Detect which cell encompasses the target text, then output its [X, Y] center coordinate. 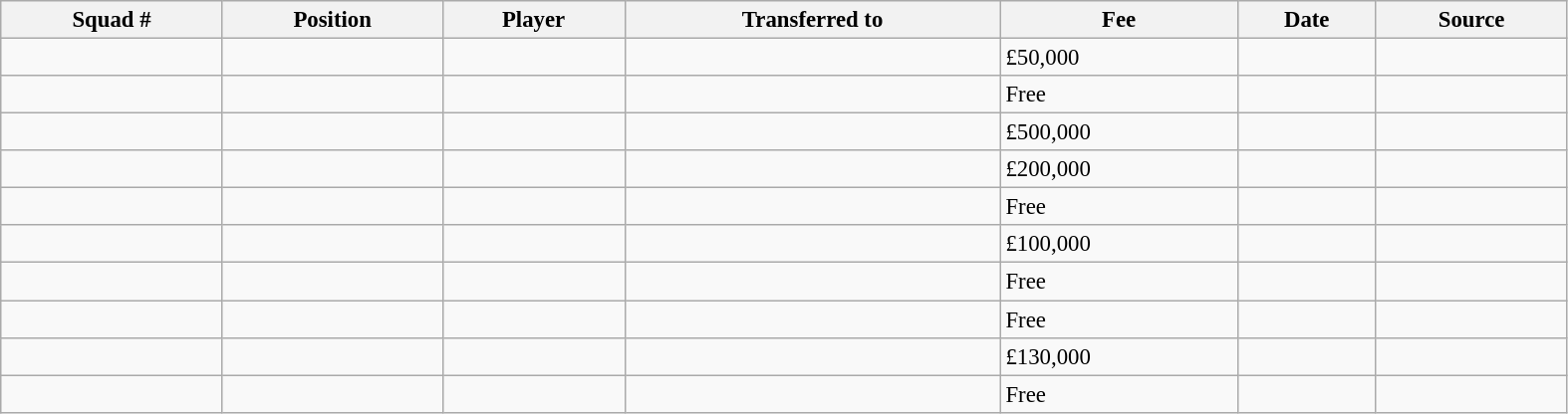
Player [534, 20]
£500,000 [1119, 132]
Fee [1119, 20]
Transferred to [813, 20]
£130,000 [1119, 356]
£50,000 [1119, 58]
£100,000 [1119, 244]
Squad # [112, 20]
£200,000 [1119, 169]
Source [1471, 20]
Date [1307, 20]
Position [333, 20]
